Return [X, Y] of the center of cell containing provided text 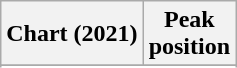
Peakposition [189, 34]
Chart (2021) [72, 34]
